For the text-containing cell, return its midpoint in (x, y) coordinate format. 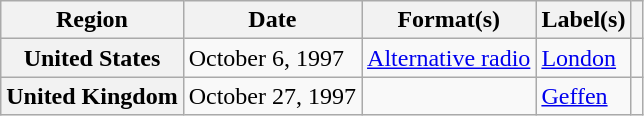
Region (92, 20)
Geffen (584, 96)
Format(s) (449, 20)
United States (92, 58)
London (584, 58)
United Kingdom (92, 96)
October 6, 1997 (272, 58)
Date (272, 20)
Alternative radio (449, 58)
Label(s) (584, 20)
October 27, 1997 (272, 96)
